Scan for the cell matching the given text and deliver its (X, Y) coordinate at center. 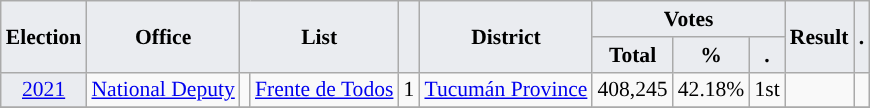
1st (766, 90)
1 (408, 90)
District (506, 36)
% (712, 55)
2021 (44, 90)
Result (820, 36)
42.18% (712, 90)
Votes (688, 19)
408,245 (632, 90)
National Deputy (162, 90)
Frente de Todos (324, 90)
Total (632, 55)
List (320, 36)
Office (162, 36)
Election (44, 36)
Tucumán Province (506, 90)
